Determine the (X, Y) coordinate at the center of the cell enclosing the given text.  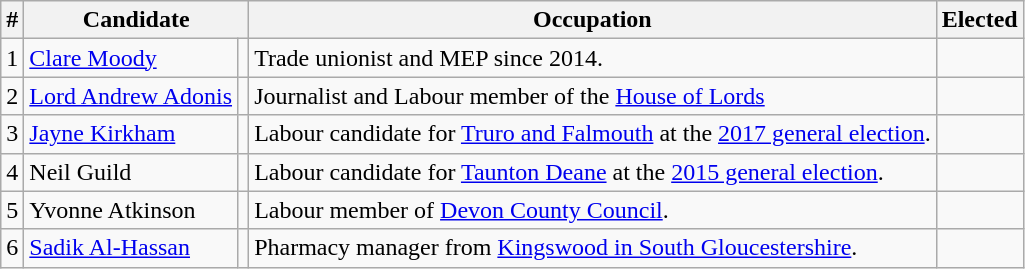
4 (12, 172)
Sadik Al-Hassan (131, 248)
Labour member of Devon County Council. (593, 210)
Lord Andrew Adonis (131, 96)
1 (12, 58)
3 (12, 134)
# (12, 20)
6 (12, 248)
2 (12, 96)
Journalist and Labour member of the House of Lords (593, 96)
Neil Guild (131, 172)
Yvonne Atkinson (131, 210)
Elected (980, 20)
Occupation (593, 20)
Labour candidate for Truro and Falmouth at the 2017 general election. (593, 134)
Pharmacy manager from Kingswood in South Gloucestershire. (593, 248)
Jayne Kirkham (131, 134)
Trade unionist and MEP since 2014. (593, 58)
Labour candidate for Taunton Deane at the 2015 general election. (593, 172)
Clare Moody (131, 58)
Candidate (136, 20)
5 (12, 210)
